Capture the cell that displays the provided text and extract its (x, y) central coordinate. 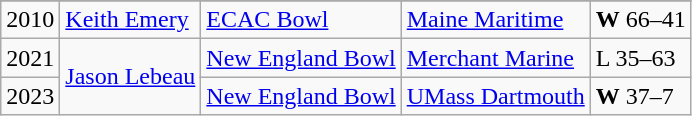
2023 (30, 96)
L 35–63 (640, 58)
W 37–7 (640, 96)
2010 (30, 20)
2021 (30, 58)
Maine Maritime (496, 20)
Jason Lebeau (130, 77)
ECAC Bowl (301, 20)
Merchant Marine (496, 58)
Keith Emery (130, 20)
W 66–41 (640, 20)
UMass Dartmouth (496, 96)
